From the cell containing the given text, extract its center point as [x, y] coordinate. 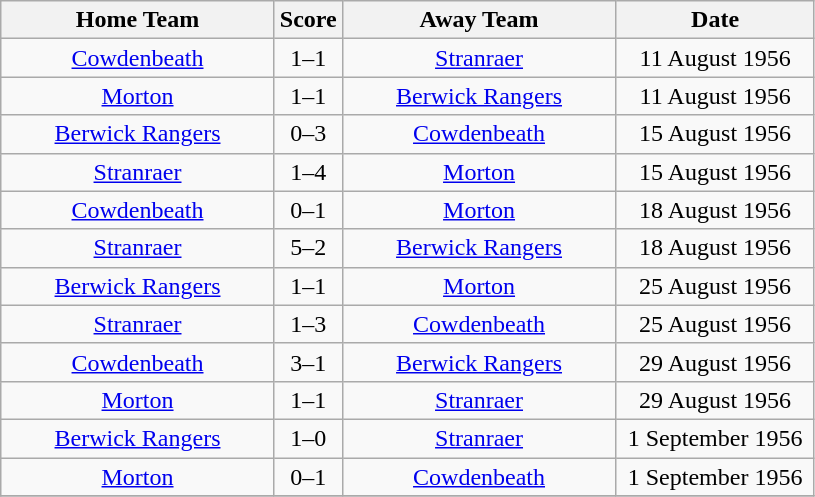
Away Team [479, 20]
5–2 [308, 248]
Date [716, 20]
1–4 [308, 172]
Score [308, 20]
1–3 [308, 324]
3–1 [308, 362]
Home Team [138, 20]
1–0 [308, 438]
0–3 [308, 134]
